Extract the [X, Y] coordinate from the center of the cell holding the provided text.  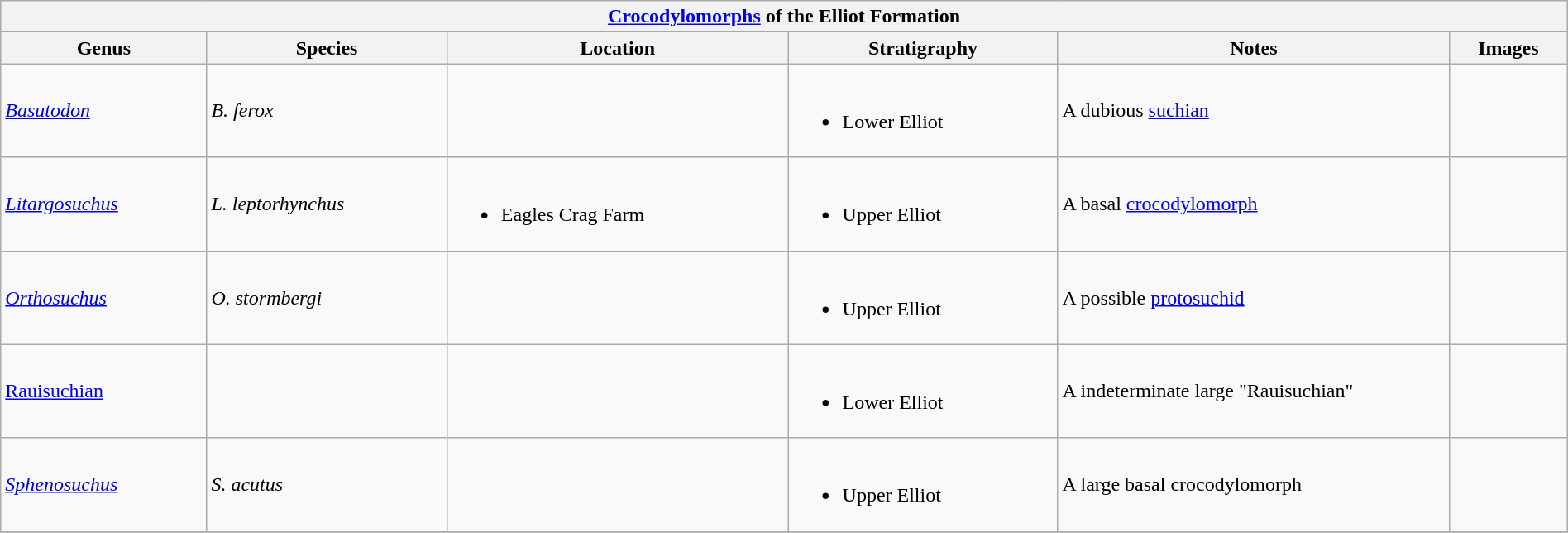
Basutodon [104, 111]
S. acutus [327, 485]
A possible protosuchid [1254, 298]
Orthosuchus [104, 298]
Location [617, 48]
Crocodylomorphs of the Elliot Formation [784, 17]
Notes [1254, 48]
B. ferox [327, 111]
Species [327, 48]
Sphenosuchus [104, 485]
A basal crocodylomorph [1254, 204]
Stratigraphy [923, 48]
O. stormbergi [327, 298]
Litargosuchus [104, 204]
A dubious suchian [1254, 111]
Rauisuchian [104, 391]
Eagles Crag Farm [617, 204]
A indeterminate large "Rauisuchian" [1254, 391]
Images [1508, 48]
L. leptorhynchus [327, 204]
A large basal crocodylomorph [1254, 485]
Genus [104, 48]
